Capture the cell that displays the provided text and extract its [x, y] central coordinate. 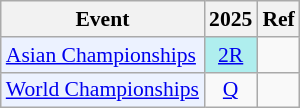
World Championships [102, 90]
Q [230, 90]
Ref [278, 19]
Asian Championships [102, 55]
2025 [230, 19]
Event [102, 19]
2R [230, 55]
